Identify which cell holds the provided text, then report its [X, Y] central coordinate. 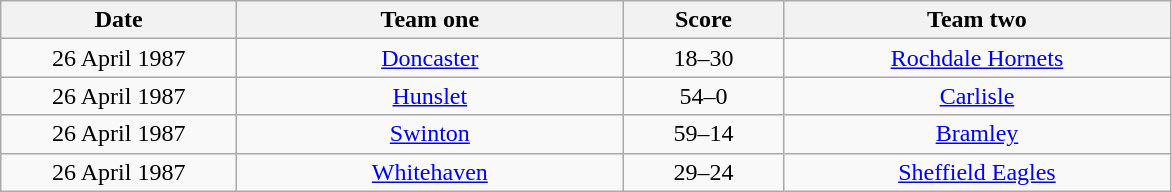
Rochdale Hornets [977, 58]
59–14 [704, 134]
Swinton [430, 134]
Whitehaven [430, 172]
Date [119, 20]
Doncaster [430, 58]
18–30 [704, 58]
Bramley [977, 134]
Team two [977, 20]
54–0 [704, 96]
Team one [430, 20]
29–24 [704, 172]
Sheffield Eagles [977, 172]
Hunslet [430, 96]
Carlisle [977, 96]
Score [704, 20]
